Detect which cell encompasses the target text, then output its [X, Y] center coordinate. 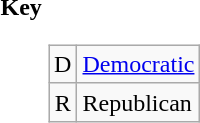
Democratic [138, 64]
R [63, 102]
Republican [138, 102]
D [63, 64]
